From the cell containing the given text, extract its center point as (X, Y) coordinate. 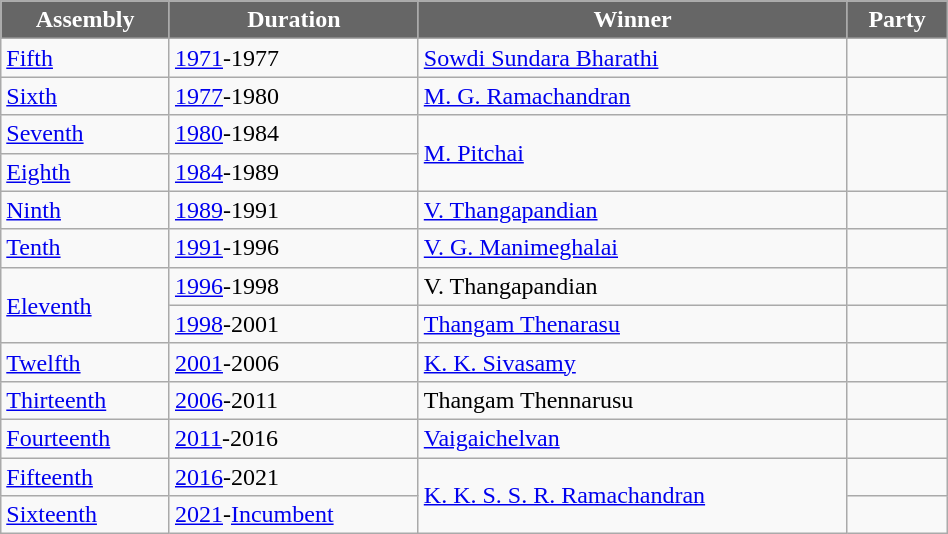
2016-2021 (294, 477)
Thangam Thennarusu (632, 400)
Vaigaichelvan (632, 438)
1989-1991 (294, 210)
Assembly (86, 20)
Thangam Thenarasu (632, 324)
1980-1984 (294, 134)
1998-2001 (294, 324)
1977-1980 (294, 96)
1971-1977 (294, 58)
K. K. Sivasamy (632, 362)
Duration (294, 20)
2011-2016 (294, 438)
Eleventh (86, 305)
Eighth (86, 172)
M. Pitchai (632, 153)
Ninth (86, 210)
M. G. Ramachandran (632, 96)
Twelfth (86, 362)
Thirteenth (86, 400)
Seventh (86, 134)
V. G. Manimeghalai (632, 248)
2021-Incumbent (294, 515)
1984-1989 (294, 172)
Fifteenth (86, 477)
Winner (632, 20)
Fifth (86, 58)
Sowdi Sundara Bharathi (632, 58)
Sixteenth (86, 515)
Party (897, 20)
2001-2006 (294, 362)
Tenth (86, 248)
1996-1998 (294, 286)
Fourteenth (86, 438)
Sixth (86, 96)
1991-1996 (294, 248)
2006-2011 (294, 400)
K. K. S. S. R. Ramachandran (632, 496)
